For the text-containing cell, return its midpoint in (x, y) coordinate format. 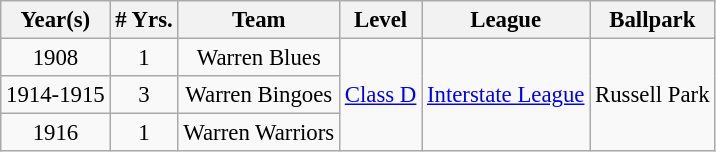
Interstate League (506, 96)
1916 (56, 133)
Russell Park (652, 96)
Class D (381, 96)
Team (258, 20)
Warren Bingoes (258, 95)
Year(s) (56, 20)
1914-1915 (56, 95)
League (506, 20)
Warren Blues (258, 58)
Ballpark (652, 20)
3 (144, 95)
# Yrs. (144, 20)
Level (381, 20)
Warren Warriors (258, 133)
1908 (56, 58)
